Scan for the cell matching the given text and deliver its [X, Y] coordinate at center. 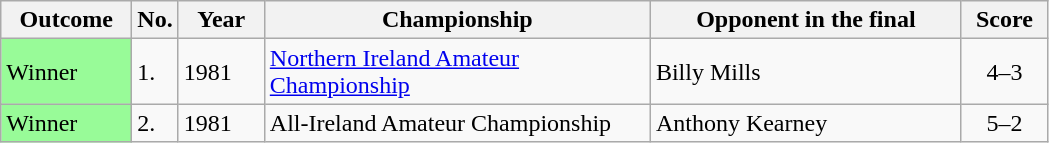
Championship [457, 20]
1. [155, 72]
2. [155, 123]
Outcome [66, 20]
Billy Mills [806, 72]
4–3 [1004, 72]
No. [155, 20]
Northern Ireland Amateur Championship [457, 72]
Score [1004, 20]
Anthony Kearney [806, 123]
Year [221, 20]
Opponent in the final [806, 20]
5–2 [1004, 123]
All-Ireland Amateur Championship [457, 123]
